Capture the cell that displays the provided text and extract its (X, Y) central coordinate. 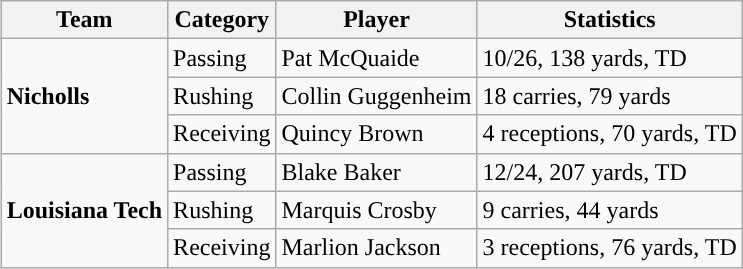
4 receptions, 70 yards, TD (610, 134)
Team (84, 20)
Marlion Jackson (376, 248)
Statistics (610, 20)
12/24, 207 yards, TD (610, 172)
Nicholls (84, 96)
Blake Baker (376, 172)
Category (222, 20)
Quincy Brown (376, 134)
Louisiana Tech (84, 210)
3 receptions, 76 yards, TD (610, 248)
10/26, 138 yards, TD (610, 58)
Player (376, 20)
Pat McQuaide (376, 58)
Marquis Crosby (376, 210)
Collin Guggenheim (376, 96)
9 carries, 44 yards (610, 210)
18 carries, 79 yards (610, 96)
